Identify which cell holds the provided text, then report its (X, Y) central coordinate. 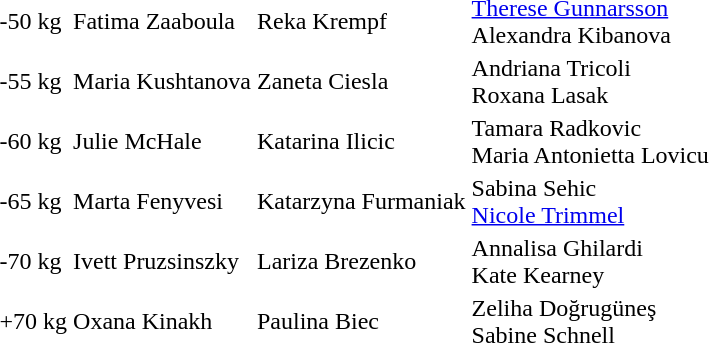
Katarzyna Furmaniak (362, 202)
Maria Kushtanova (162, 82)
Marta Fenyvesi (162, 202)
Lariza Brezenko (362, 262)
Katarina Ilicic (362, 142)
Ivett Pruzsinszky (162, 262)
Julie McHale (162, 142)
Zaneta Ciesla (362, 82)
